Scan for the cell matching the given text and deliver its (X, Y) coordinate at center. 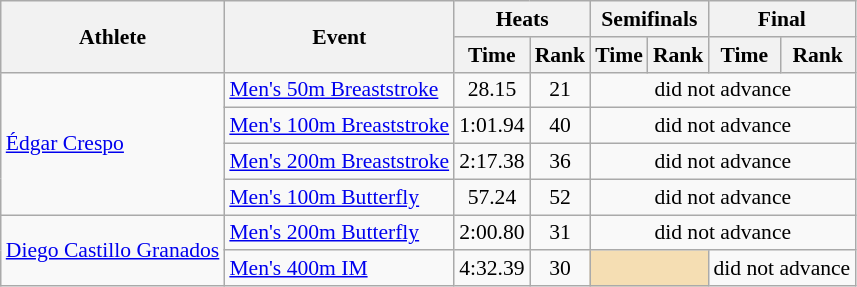
Men's 50m Breaststroke (339, 90)
Men's 100m Butterfly (339, 197)
57.24 (492, 197)
31 (560, 233)
Heats (522, 19)
Men's 400m IM (339, 269)
52 (560, 197)
30 (560, 269)
Men's 200m Breaststroke (339, 162)
4:32.39 (492, 269)
Men's 100m Breaststroke (339, 126)
1:01.94 (492, 126)
2:00.80 (492, 233)
Édgar Crespo (113, 143)
40 (560, 126)
36 (560, 162)
Final (782, 19)
21 (560, 90)
Event (339, 36)
Semifinals (649, 19)
Athlete (113, 36)
2:17.38 (492, 162)
Diego Castillo Granados (113, 250)
28.15 (492, 90)
Men's 200m Butterfly (339, 233)
